Detect which cell encompasses the target text, then output its [x, y] center coordinate. 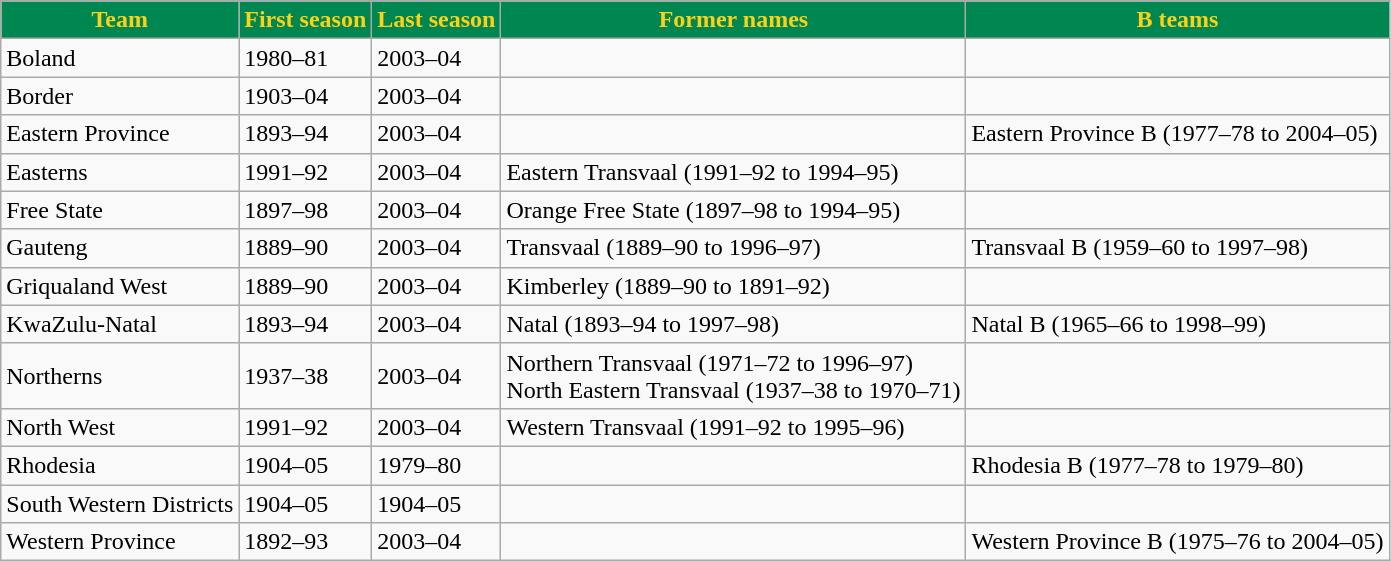
Free State [120, 210]
Former names [734, 20]
North West [120, 427]
Eastern Transvaal (1991–92 to 1994–95) [734, 172]
1903–04 [306, 96]
B teams [1178, 20]
Last season [436, 20]
South Western Districts [120, 503]
Orange Free State (1897–98 to 1994–95) [734, 210]
Gauteng [120, 248]
1937–38 [306, 376]
Western Province [120, 542]
1980–81 [306, 58]
Northerns [120, 376]
Easterns [120, 172]
First season [306, 20]
KwaZulu-Natal [120, 324]
Natal B (1965–66 to 1998–99) [1178, 324]
Western Province B (1975–76 to 2004–05) [1178, 542]
Northern Transvaal (1971–72 to 1996–97)North Eastern Transvaal (1937–38 to 1970–71) [734, 376]
Rhodesia [120, 465]
Transvaal B (1959–60 to 1997–98) [1178, 248]
Western Transvaal (1991–92 to 1995–96) [734, 427]
Eastern Province [120, 134]
1892–93 [306, 542]
Rhodesia B (1977–78 to 1979–80) [1178, 465]
Griqualand West [120, 286]
Kimberley (1889–90 to 1891–92) [734, 286]
1897–98 [306, 210]
Boland [120, 58]
Team [120, 20]
Border [120, 96]
Natal (1893–94 to 1997–98) [734, 324]
Transvaal (1889–90 to 1996–97) [734, 248]
1979–80 [436, 465]
Eastern Province B (1977–78 to 2004–05) [1178, 134]
